Determine the (X, Y) coordinate at the center of the cell enclosing the given text.  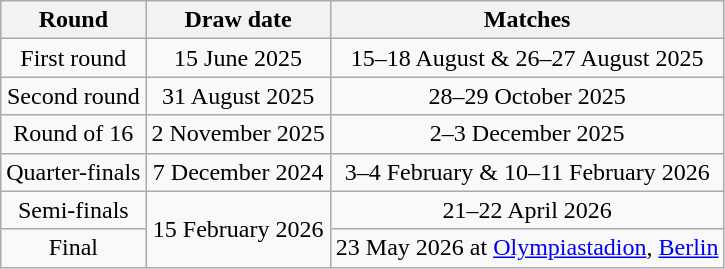
15–18 August & 26–27 August 2025 (527, 58)
21–22 April 2026 (527, 210)
Final (74, 248)
Matches (527, 20)
3–4 February & 10–11 February 2026 (527, 172)
2 November 2025 (238, 134)
Draw date (238, 20)
Semi-finals (74, 210)
Round of 16 (74, 134)
7 December 2024 (238, 172)
Second round (74, 96)
2–3 December 2025 (527, 134)
15 February 2026 (238, 229)
28–29 October 2025 (527, 96)
15 June 2025 (238, 58)
Quarter-finals (74, 172)
First round (74, 58)
31 August 2025 (238, 96)
Round (74, 20)
23 May 2026 at Olympiastadion, Berlin (527, 248)
